Scan for the cell matching the given text and deliver its [x, y] coordinate at center. 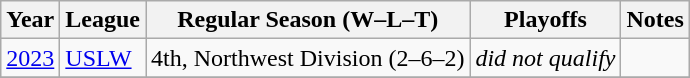
Year [30, 20]
Notes [655, 20]
USLW [103, 58]
League [103, 20]
Regular Season (W–L–T) [308, 20]
2023 [30, 58]
Playoffs [546, 20]
did not qualify [546, 58]
4th, Northwest Division (2–6–2) [308, 58]
